Output the (x, y) coordinate of the center of the cell containing the given text.  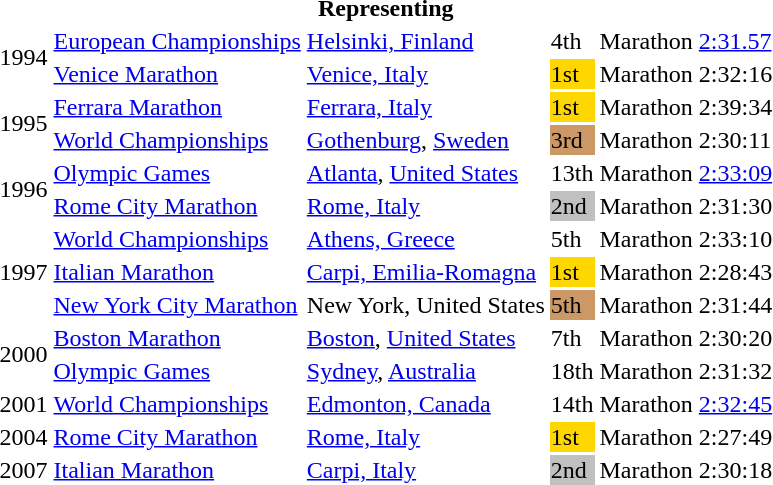
2:28:43 (735, 272)
2:27:49 (735, 437)
2:39:34 (735, 107)
Boston, United States (426, 338)
Venice, Italy (426, 74)
2:31:32 (735, 371)
4th (572, 41)
Helsinki, Finland (426, 41)
Carpi, Emilia-Romagna (426, 272)
Ferrara Marathon (177, 107)
Edmonton, Canada (426, 404)
2:33:10 (735, 239)
Atlanta, United States (426, 173)
2:33:09 (735, 173)
14th (572, 404)
2:31:44 (735, 305)
Carpi, Italy (426, 470)
7th (572, 338)
2:32:16 (735, 74)
Athens, Greece (426, 239)
2:30:18 (735, 470)
18th (572, 371)
Venice Marathon (177, 74)
3rd (572, 140)
Sydney, Australia (426, 371)
New York City Marathon (177, 305)
13th (572, 173)
2:31.57 (735, 41)
Boston Marathon (177, 338)
2:30:20 (735, 338)
European Championships (177, 41)
Gothenburg, Sweden (426, 140)
2:31:30 (735, 206)
2:30:11 (735, 140)
2:32:45 (735, 404)
Ferrara, Italy (426, 107)
New York, United States (426, 305)
